From the cell containing the given text, extract its center point as [X, Y] coordinate. 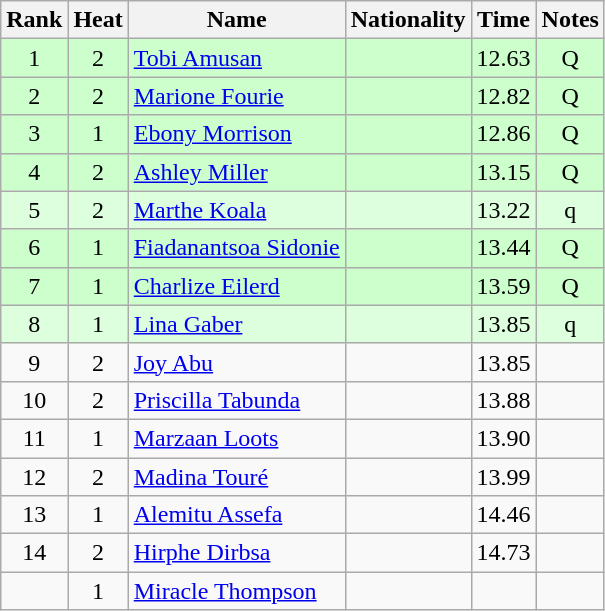
12.82 [504, 96]
12 [34, 477]
Marzaan Loots [236, 438]
Lina Gaber [236, 324]
13.44 [504, 248]
12.86 [504, 134]
5 [34, 210]
11 [34, 438]
13.90 [504, 438]
4 [34, 172]
Name [236, 20]
Fiadanantsoa Sidonie [236, 248]
13.15 [504, 172]
10 [34, 400]
13.88 [504, 400]
8 [34, 324]
3 [34, 134]
13 [34, 515]
14 [34, 553]
Marthe Koala [236, 210]
13.99 [504, 477]
Joy Abu [236, 362]
Priscilla Tabunda [236, 400]
Alemitu Assefa [236, 515]
13.59 [504, 286]
9 [34, 362]
Notes [570, 20]
Nationality [408, 20]
Ebony Morrison [236, 134]
Madina Touré [236, 477]
Tobi Amusan [236, 58]
12.63 [504, 58]
13.22 [504, 210]
Miracle Thompson [236, 591]
14.73 [504, 553]
Heat [98, 20]
Marione Fourie [236, 96]
Charlize Eilerd [236, 286]
Rank [34, 20]
Ashley Miller [236, 172]
14.46 [504, 515]
Time [504, 20]
Hirphe Dirbsa [236, 553]
6 [34, 248]
7 [34, 286]
